Scan for the cell matching the given text and deliver its [x, y] coordinate at center. 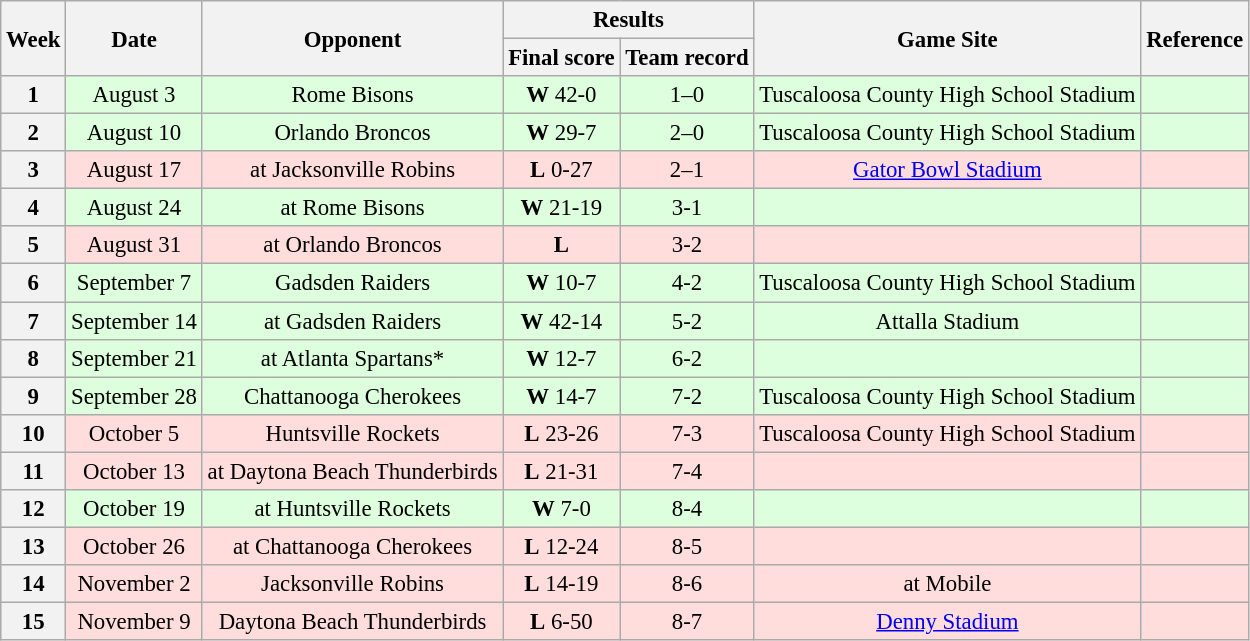
Gator Bowl Stadium [948, 170]
5-2 [687, 321]
6-2 [687, 358]
5 [34, 245]
Week [34, 38]
2 [34, 133]
Jacksonville Robins [352, 584]
at Jacksonville Robins [352, 170]
November 2 [134, 584]
8-5 [687, 546]
Team record [687, 58]
3-2 [687, 245]
W 29-7 [562, 133]
L 12-24 [562, 546]
7-4 [687, 471]
at Chattanooga Cherokees [352, 546]
15 [34, 621]
November 9 [134, 621]
at Mobile [948, 584]
September 28 [134, 396]
1–0 [687, 95]
at Orlando Broncos [352, 245]
L 14-19 [562, 584]
Opponent [352, 38]
Reference [1195, 38]
8-4 [687, 509]
7-2 [687, 396]
at Atlanta Spartans* [352, 358]
Date [134, 38]
9 [34, 396]
August 17 [134, 170]
at Huntsville Rockets [352, 509]
October 5 [134, 433]
Huntsville Rockets [352, 433]
at Daytona Beach Thunderbirds [352, 471]
September 7 [134, 283]
L 21-31 [562, 471]
September 21 [134, 358]
L 0-27 [562, 170]
11 [34, 471]
4 [34, 208]
W 7-0 [562, 509]
12 [34, 509]
September 14 [134, 321]
8 [34, 358]
10 [34, 433]
Chattanooga Cherokees [352, 396]
at Rome Bisons [352, 208]
August 24 [134, 208]
13 [34, 546]
8-7 [687, 621]
3 [34, 170]
Attalla Stadium [948, 321]
W 42-14 [562, 321]
2–1 [687, 170]
L [562, 245]
Rome Bisons [352, 95]
October 13 [134, 471]
14 [34, 584]
4-2 [687, 283]
W 10-7 [562, 283]
Gadsden Raiders [352, 283]
8-6 [687, 584]
August 31 [134, 245]
August 10 [134, 133]
6 [34, 283]
Orlando Broncos [352, 133]
August 3 [134, 95]
W 12-7 [562, 358]
at Gadsden Raiders [352, 321]
2–0 [687, 133]
Final score [562, 58]
Results [628, 20]
L 6-50 [562, 621]
W 42-0 [562, 95]
October 26 [134, 546]
7 [34, 321]
October 19 [134, 509]
7-3 [687, 433]
Daytona Beach Thunderbirds [352, 621]
Denny Stadium [948, 621]
1 [34, 95]
Game Site [948, 38]
L 23-26 [562, 433]
W 14-7 [562, 396]
W 21-19 [562, 208]
3-1 [687, 208]
